For the text-containing cell, return its midpoint in [x, y] coordinate format. 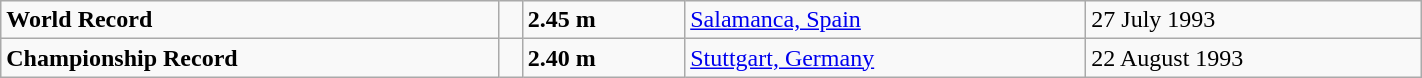
Stuttgart, Germany [886, 58]
22 August 1993 [1254, 58]
27 July 1993 [1254, 20]
Championship Record [250, 58]
Salamanca, Spain [886, 20]
2.40 m [604, 58]
World Record [250, 20]
2.45 m [604, 20]
